Detect which cell encompasses the target text, then output its (x, y) center coordinate. 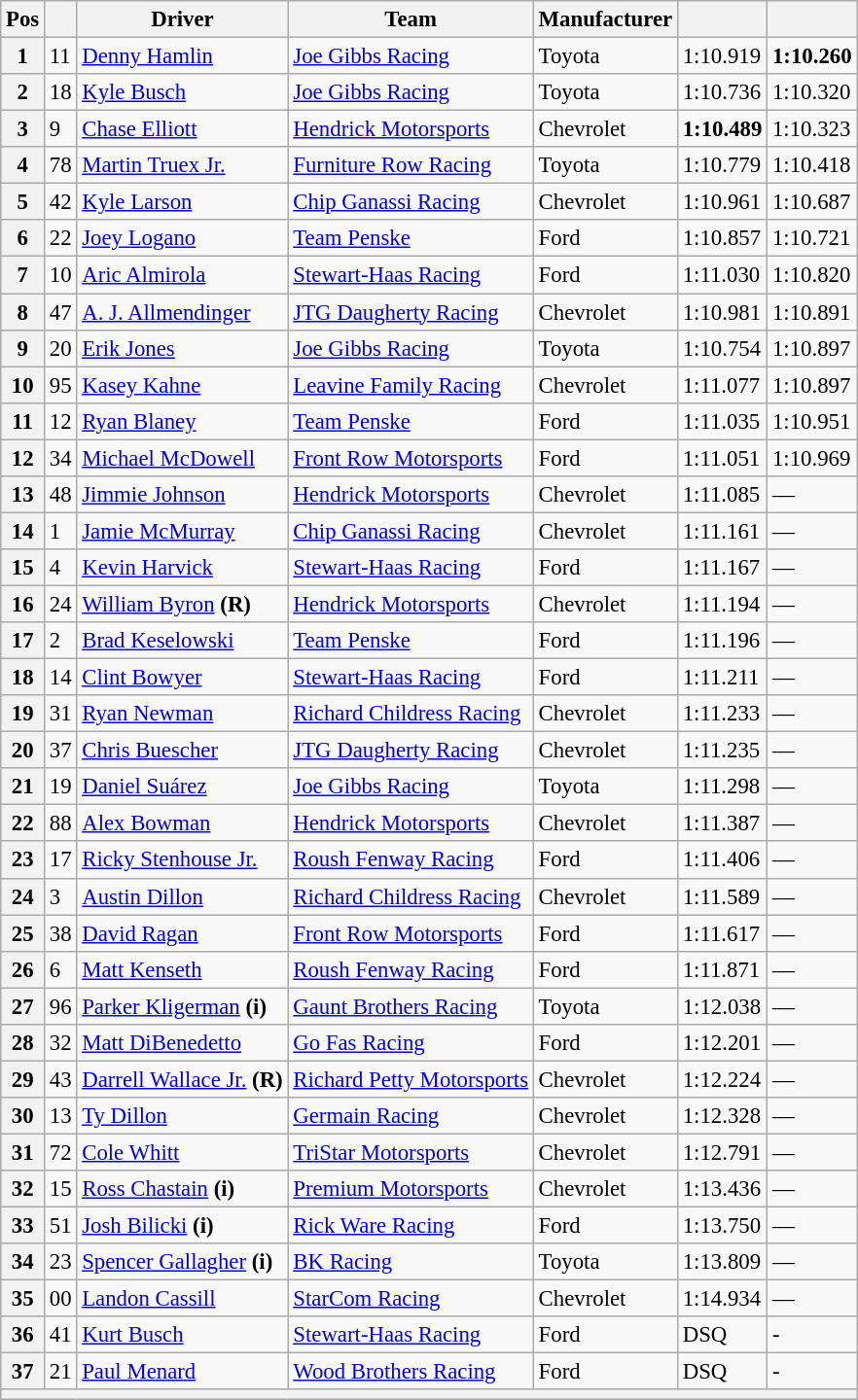
1:11.077 (722, 385)
1:11.194 (722, 604)
1:10.951 (812, 421)
96 (60, 1006)
1:11.406 (722, 860)
Aric Almirola (183, 275)
Kurt Busch (183, 1335)
1:10.820 (812, 275)
1:12.791 (722, 1152)
29 (23, 1079)
William Byron (R) (183, 604)
Wood Brothers Racing (411, 1372)
Brad Keselowski (183, 641)
Daniel Suárez (183, 787)
1:11.030 (722, 275)
1:10.779 (722, 165)
StarCom Racing (411, 1299)
Martin Truex Jr. (183, 165)
1:11.233 (722, 714)
Ty Dillon (183, 1116)
Ricky Stenhouse Jr. (183, 860)
Denny Hamlin (183, 56)
A. J. Allmendinger (183, 312)
30 (23, 1116)
Michael McDowell (183, 458)
1:10.969 (812, 458)
Alex Bowman (183, 823)
1:10.981 (722, 312)
1:10.736 (722, 92)
1:12.328 (722, 1116)
78 (60, 165)
47 (60, 312)
1:11.196 (722, 641)
1:12.038 (722, 1006)
26 (23, 969)
1:10.857 (722, 238)
Premium Motorsports (411, 1189)
72 (60, 1152)
1:12.201 (722, 1043)
Jimmie Johnson (183, 495)
1:10.260 (812, 56)
1:11.051 (722, 458)
BK Racing (411, 1262)
1:11.871 (722, 969)
1:10.687 (812, 202)
95 (60, 385)
Parker Kligerman (i) (183, 1006)
Matt Kenseth (183, 969)
28 (23, 1043)
Furniture Row Racing (411, 165)
1:13.436 (722, 1189)
Driver (183, 19)
33 (23, 1226)
1:11.589 (722, 896)
25 (23, 933)
Ross Chastain (i) (183, 1189)
00 (60, 1299)
88 (60, 823)
Darrell Wallace Jr. (R) (183, 1079)
David Ragan (183, 933)
5 (23, 202)
Manufacturer (605, 19)
1:13.809 (722, 1262)
1:10.721 (812, 238)
Chris Buescher (183, 751)
7 (23, 275)
Chase Elliott (183, 129)
Go Fas Racing (411, 1043)
38 (60, 933)
1:10.891 (812, 312)
Leavine Family Racing (411, 385)
Kyle Busch (183, 92)
1:10.418 (812, 165)
TriStar Motorsports (411, 1152)
1:11.161 (722, 531)
1:11.167 (722, 568)
1:11.211 (722, 678)
1:11.035 (722, 421)
16 (23, 604)
Kyle Larson (183, 202)
Erik Jones (183, 348)
43 (60, 1079)
1:10.961 (722, 202)
1:11.387 (722, 823)
1:10.489 (722, 129)
27 (23, 1006)
36 (23, 1335)
Spencer Gallagher (i) (183, 1262)
1:14.934 (722, 1299)
Rick Ware Racing (411, 1226)
42 (60, 202)
Kevin Harvick (183, 568)
Cole Whitt (183, 1152)
Landon Cassill (183, 1299)
1:12.224 (722, 1079)
Joey Logano (183, 238)
1:10.919 (722, 56)
Germain Racing (411, 1116)
51 (60, 1226)
Kasey Kahne (183, 385)
8 (23, 312)
1:13.750 (722, 1226)
48 (60, 495)
1:11.298 (722, 787)
Ryan Blaney (183, 421)
Gaunt Brothers Racing (411, 1006)
Jamie McMurray (183, 531)
Richard Petty Motorsports (411, 1079)
Ryan Newman (183, 714)
Pos (23, 19)
Josh Bilicki (i) (183, 1226)
1:11.235 (722, 751)
1:10.754 (722, 348)
Team (411, 19)
1:10.320 (812, 92)
1:11.085 (722, 495)
Paul Menard (183, 1372)
Clint Bowyer (183, 678)
Austin Dillon (183, 896)
41 (60, 1335)
1:11.617 (722, 933)
1:10.323 (812, 129)
Matt DiBenedetto (183, 1043)
35 (23, 1299)
